Pinpoint the cell where the given text exists, returning its [x, y] midpoint coordinate. 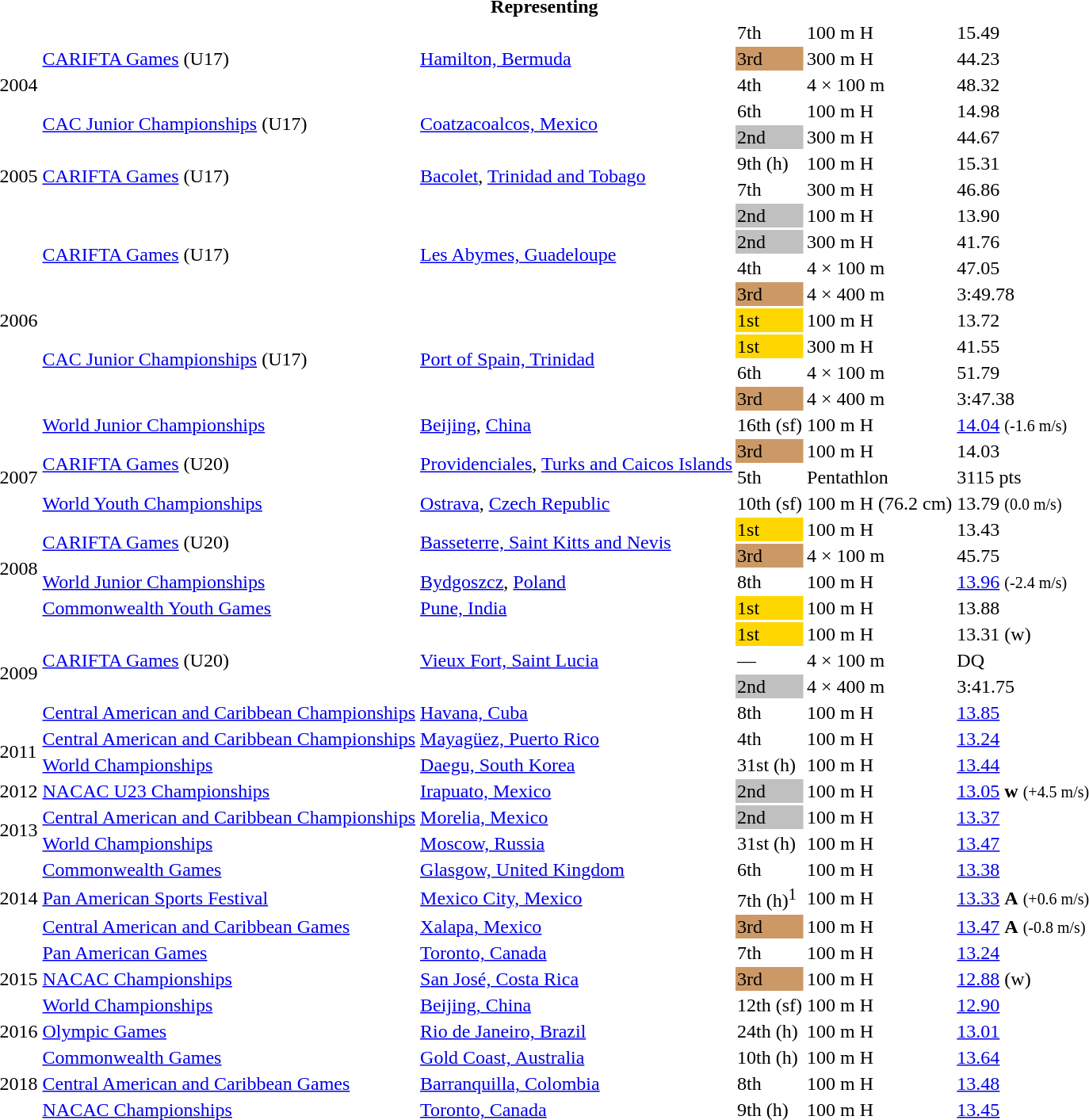
Glasgow, United Kingdom [577, 870]
Moscow, Russia [577, 843]
Toronto, Canada [577, 953]
Pune, India [577, 608]
Providenciales, Turks and Caicos Islands [577, 464]
Irapuato, Mexico [577, 791]
10th (h) [770, 1057]
Morelia, Mexico [577, 817]
San José, Costa Rica [577, 979]
Daegu, South Korea [577, 765]
Les Abymes, Guadeloupe [577, 255]
Pentathlon [880, 477]
16th (sf) [770, 425]
Port of Spain, Trinidad [577, 360]
Bydgoszcz, Poland [577, 582]
Basseterre, Saint Kitts and Nevis [577, 542]
10th (sf) [770, 503]
Vieux Fort, Saint Lucia [577, 660]
World Youth Championships [229, 503]
Gold Coast, Australia [577, 1057]
Mayagüez, Puerto Rico [577, 739]
NACAC Championships [229, 979]
NACAC U23 Championships [229, 791]
Mexico City, Mexico [577, 898]
Havana, Cuba [577, 713]
Barranquilla, Colombia [577, 1084]
Commonwealth Youth Games [229, 608]
Rio de Janeiro, Brazil [577, 1031]
— [770, 660]
24th (h) [770, 1031]
100 m H (76.2 cm) [880, 503]
Pan American Sports Festival [229, 898]
12th (sf) [770, 1005]
Olympic Games [229, 1031]
Pan American Games [229, 953]
Hamilton, Bermuda [577, 59]
7th (h)1 [770, 898]
5th [770, 477]
Ostrava, Czech Republic [577, 503]
Coatzacoalcos, Mexico [577, 124]
9th (h) [770, 163]
Xalapa, Mexico [577, 927]
Bacolet, Trinidad and Tobago [577, 176]
